Return the [X, Y] coordinate for the center point of the cell that contains the specified text.  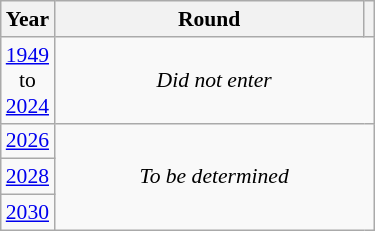
Year [28, 19]
2026 [28, 141]
2030 [28, 213]
2028 [28, 177]
Round [209, 19]
1949to2024 [28, 80]
Did not enter [214, 80]
To be determined [214, 176]
